Identify which cell holds the provided text, then report its [x, y] central coordinate. 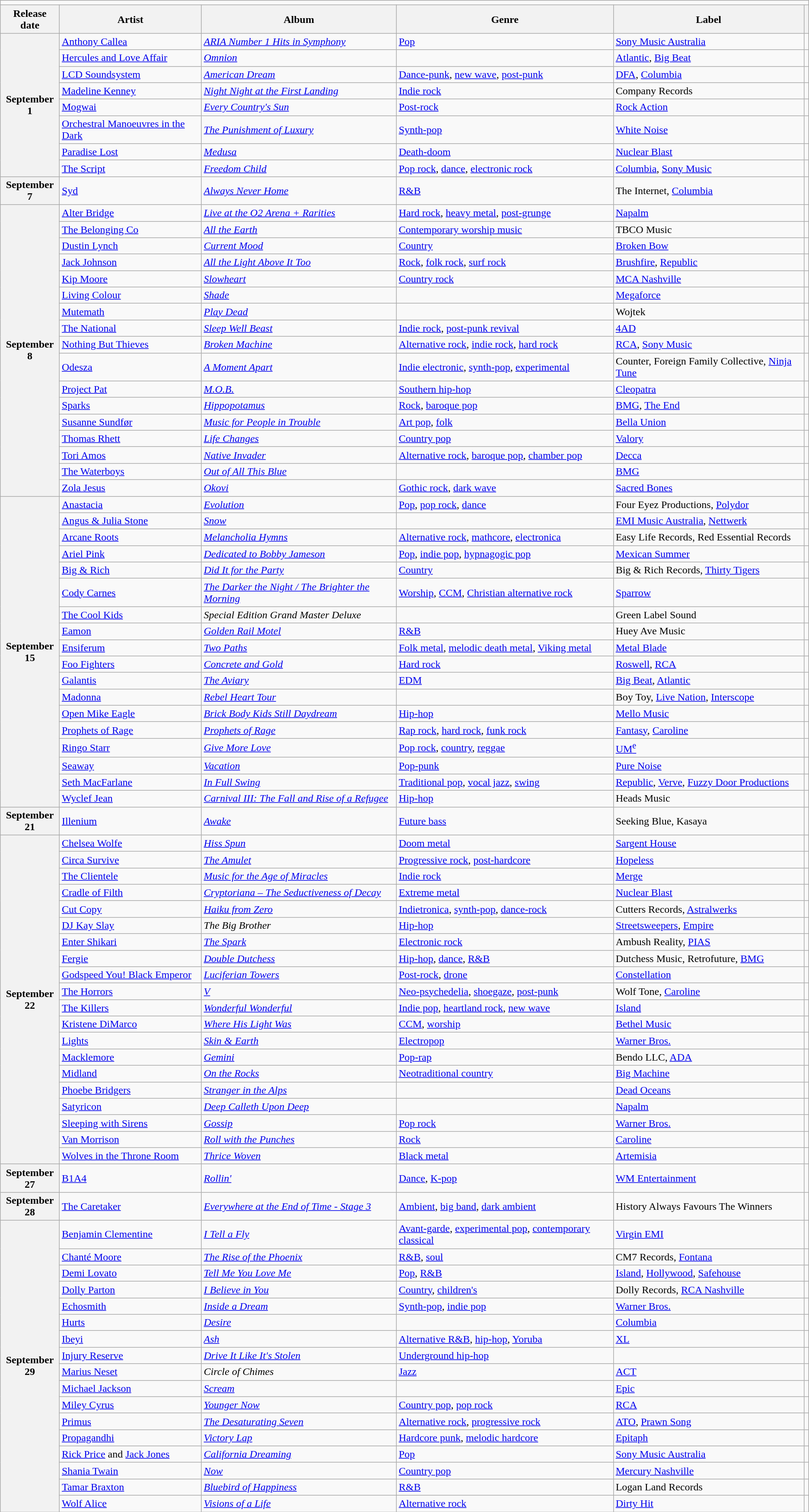
4AD [709, 328]
DJ Kay Slay [131, 925]
Everywhere at the End of Time - Stage 3 [299, 1206]
Album [299, 19]
UMe [709, 748]
Pop rock, dance, electronic rock [505, 168]
All the Earth [299, 230]
Play Dead [299, 312]
Mogwai [131, 107]
Hippopotamus [299, 406]
The Desaturating Seven [299, 1421]
V [299, 991]
Madeline Kenney [131, 91]
The Caretaker [131, 1206]
Visions of a Life [299, 1504]
Republic, Verve, Fuzzy Door Productions [709, 782]
Cody Carnes [131, 592]
Art pop, folk [505, 422]
Two Paths [299, 648]
EDM [505, 681]
Dolly Parton [131, 1290]
Boy Toy, Live Nation, Interscope [709, 697]
Snow [299, 521]
Black metal [505, 1156]
Gemini [299, 1057]
The Aviary [299, 681]
Ambient, big band, dark ambient [505, 1206]
Cut Copy [131, 909]
Megaforce [709, 295]
September15 [30, 652]
Country rock [505, 279]
Out of All This Blue [299, 471]
Dirty Hit [709, 1504]
Neo-psychedelia, shoegaze, post-punk [505, 991]
Seth MacFarlane [131, 782]
Constellation [709, 975]
Dead Oceans [709, 1090]
Artemisia [709, 1156]
Chelsea Wolfe [131, 843]
Michael Jackson [131, 1388]
Hopeless [709, 860]
September22 [30, 1000]
Big Machine [709, 1074]
Dustin Lynch [131, 246]
Epitaph [709, 1438]
Now [299, 1470]
Fergie [131, 959]
CM7 Records, Fontana [709, 1257]
Odesza [131, 367]
Chanté Moore [131, 1257]
History Always Favours The Winners [709, 1206]
California Dreaming [299, 1454]
Galantis [131, 681]
Wonderful Wonderful [299, 1008]
CCM, worship [505, 1024]
Paradise Lost [131, 152]
Wojtek [709, 312]
Tamar Braxton [131, 1487]
Island [709, 1008]
Special Edition Grand Master Deluxe [299, 615]
September28 [30, 1206]
Eamon [131, 631]
I Tell a Fly [299, 1235]
WM Entertainment [709, 1178]
Indietronica, synth-pop, dance-rock [505, 909]
Anthony Callea [131, 42]
ARIA Number 1 Hits in Symphony [299, 42]
ACT [709, 1372]
Hercules and Love Affair [131, 58]
Mercury Nashville [709, 1470]
Traditional pop, vocal jazz, swing [505, 782]
Streetsweepers, Empire [709, 925]
Ibeyi [131, 1339]
Fantasy, Caroline [709, 730]
Label [709, 19]
On the Rocks [299, 1074]
The Script [131, 168]
Dance-punk, new wave, post-punk [505, 74]
Night Night at the First Landing [299, 91]
Broken Bow [709, 246]
Injury Reserve [131, 1355]
Bendo LLC, ADA [709, 1057]
Ringo Starr [131, 748]
Genre [505, 19]
Arcane Roots [131, 537]
Pop rock [505, 1123]
Four Eyez Productions, Polydor [709, 505]
Enter Shikari [131, 942]
Music for People in Trouble [299, 422]
Project Pat [131, 389]
Island, Hollywood, Safehouse [709, 1273]
Electronic rock [505, 942]
Wolves in the Throne Room [131, 1156]
Dolly Records, RCA Nashville [709, 1290]
Skin & Earth [299, 1041]
Shania Twain [131, 1470]
Country, children's [505, 1290]
The Waterboys [131, 471]
The Spark [299, 942]
Benjamin Clementine [131, 1235]
Future bass [505, 821]
BMG, The End [709, 406]
Foo Fighters [131, 664]
RCA, Sony Music [709, 345]
Easy Life Records, Red Essential Records [709, 537]
Alter Bridge [131, 213]
Ash [299, 1339]
Rebel Heart Tour [299, 697]
Counter, Foreign Family Collective, Ninja Tune [709, 367]
Pop, pop rock, dance [505, 505]
TBCO Music [709, 230]
Golden Rail Motel [299, 631]
Life Changes [299, 438]
The Punishment of Luxury [299, 130]
September29 [30, 1366]
Gossip [299, 1123]
R&B, soul [505, 1257]
Music for the Age of Miracles [299, 876]
The Internet, Columbia [709, 190]
September27 [30, 1178]
Anastacia [131, 505]
Always Never Home [299, 190]
Doom metal [505, 843]
Indie rock, post-punk revival [505, 328]
Live at the O2 Arena + Rarities [299, 213]
Angus & Julia Stone [131, 521]
The Rise of the Phoenix [299, 1257]
Deep Calleth Upon Deep [299, 1106]
Luciferian Towers [299, 975]
DFA, Columbia [709, 74]
Phoebe Bridgers [131, 1090]
Electropop [505, 1041]
Rock Action [709, 107]
Metal Blade [709, 648]
Current Mood [299, 246]
XL [709, 1339]
Bethel Music [709, 1024]
Columbia [709, 1323]
Avant-garde, experimental pop, contemporary classical [505, 1235]
White Noise [709, 130]
EMI Music Australia, Nettwerk [709, 521]
September21 [30, 821]
Country pop, pop rock [505, 1405]
Zola Jesus [131, 488]
Gothic rock, dark wave [505, 488]
Cryptoriana – The Seductiveness of Decay [299, 892]
Cutters Records, Astralwerks [709, 909]
Midland [131, 1074]
Vacation [299, 766]
Roswell, RCA [709, 664]
Logan Land Records [709, 1487]
Seaway [131, 766]
Huey Ave Music [709, 631]
Jack Johnson [131, 262]
Pop-rap [505, 1057]
Haiku from Zero [299, 909]
Green Label Sound [709, 615]
Drive It Like It's Stolen [299, 1355]
Seeking Blue, Kasaya [709, 821]
Rock, baroque pop [505, 406]
Progressive rock, post-hardcore [505, 860]
Neotraditional country [505, 1074]
Ariel Pink [131, 554]
Melancholia Hymns [299, 537]
LCD Soundsystem [131, 74]
Wyclef Jean [131, 799]
Alternative rock, baroque pop, chamber pop [505, 455]
The National [131, 328]
Sparrow [709, 592]
Indie electronic, synth-pop, experimental [505, 367]
Macklemore [131, 1057]
Concrete and Gold [299, 664]
Bella Union [709, 422]
Sparks [131, 406]
Desire [299, 1323]
Post-rock [505, 107]
M.O.B. [299, 389]
Inside a Dream [299, 1306]
The Amulet [299, 860]
Miley Cyrus [131, 1405]
Tell Me You Love Me [299, 1273]
September7 [30, 190]
Victory Lap [299, 1438]
Omnion [299, 58]
ATO, Prawn Song [709, 1421]
Thomas Rhett [131, 438]
Hurts [131, 1323]
Demi Lovato [131, 1273]
Every Country's Sun [299, 107]
Carnival III: The Fall and Rise of a Refugee [299, 799]
Pop, R&B [505, 1273]
Freedom Child [299, 168]
Brushfire, Republic [709, 262]
Folk metal, melodic death metal, Viking metal [505, 648]
Give More Love [299, 748]
Death-doom [505, 152]
The Killers [131, 1008]
The Cool Kids [131, 615]
Sacred Bones [709, 488]
Alternative rock, progressive rock [505, 1421]
Did It for the Party [299, 570]
Rollin' [299, 1178]
Big Beat, Atlantic [709, 681]
Atlantic, Big Beat [709, 58]
Artist [131, 19]
Scream [299, 1388]
Indie pop, heartland rock, new wave [505, 1008]
Broken Machine [299, 345]
Shade [299, 295]
Heads Music [709, 799]
Alternative R&B, hip-hop, Yoruba [505, 1339]
Hard rock, heavy metal, post-grunge [505, 213]
Hip-hop, dance, R&B [505, 959]
I Believe in You [299, 1290]
BMG [709, 471]
Echosmith [131, 1306]
Alternative rock, mathcore, electronica [505, 537]
Kristene DiMarco [131, 1024]
Hardcore punk, melodic hardcore [505, 1438]
September1 [30, 105]
Kip Moore [131, 279]
Underground hip-hop [505, 1355]
B1A4 [131, 1178]
Native Invader [299, 455]
Lights [131, 1041]
Okovi [299, 488]
Pop, indie pop, hypnagogic pop [505, 554]
Thrice Woven [299, 1156]
Pure Noise [709, 766]
The Horrors [131, 991]
Illenium [131, 821]
The Big Brother [299, 925]
Mello Music [709, 713]
Living Colour [131, 295]
Orchestral Manoeuvres in the Dark [131, 130]
Madonna [131, 697]
Post-rock, drone [505, 975]
The Clientele [131, 876]
Ambush Reality, PIAS [709, 942]
Company Records [709, 91]
The Belonging Co [131, 230]
The Darker the Night / The Brighter the Morning [299, 592]
Bluebird of Happiness [299, 1487]
Epic [709, 1388]
American Dream [299, 74]
Nothing But Thieves [131, 345]
Dutchess Music, Retrofuture, BMG [709, 959]
Syd [131, 190]
Stranger in the Alps [299, 1090]
Alternative rock [505, 1504]
Open Mike Eagle [131, 713]
Release date [30, 19]
Ensiferum [131, 648]
Synth-pop, indie pop [505, 1306]
Hard rock [505, 664]
Big & Rich Records, Thirty Tigers [709, 570]
Caroline [709, 1139]
A Moment Apart [299, 367]
Susanne Sundfør [131, 422]
Dance, K-pop [505, 1178]
Roll with the Punches [299, 1139]
Virgin EMI [709, 1235]
Sargent House [709, 843]
Worship, CCM, Christian alternative rock [505, 592]
Pop-punk [505, 766]
All the Light Above It Too [299, 262]
Rap rock, hard rock, funk rock [505, 730]
In Full Swing [299, 782]
Wolf Alice [131, 1504]
Sleeping with Sirens [131, 1123]
Mexican Summer [709, 554]
RCA [709, 1405]
Wolf Tone, Caroline [709, 991]
Evolution [299, 505]
Sleep Well Beast [299, 328]
MCA Nashville [709, 279]
Slowheart [299, 279]
Rock [505, 1139]
Cradle of Filth [131, 892]
Valory [709, 438]
Mutemath [131, 312]
Merge [709, 876]
Double Dutchess [299, 959]
Van Morrison [131, 1139]
Primus [131, 1421]
Extreme metal [505, 892]
Awake [299, 821]
Tori Amos [131, 455]
September8 [30, 350]
Medusa [299, 152]
Dedicated to Bobby Jameson [299, 554]
Synth-pop [505, 130]
Hiss Spun [299, 843]
Contemporary worship music [505, 230]
Cleopatra [709, 389]
Propagandhi [131, 1438]
Pop rock, country, reggae [505, 748]
Brick Body Kids Still Daydream [299, 713]
Alternative rock, indie rock, hard rock [505, 345]
Satyricon [131, 1106]
Big & Rich [131, 570]
Rick Price and Jack Jones [131, 1454]
Columbia, Sony Music [709, 168]
Marius Neset [131, 1372]
Where His Light Was [299, 1024]
Decca [709, 455]
Rock, folk rock, surf rock [505, 262]
Jazz [505, 1372]
Younger Now [299, 1405]
Southern hip-hop [505, 389]
Circa Survive [131, 860]
Godspeed You! Black Emperor [131, 975]
Circle of Chimes [299, 1372]
